Return [X, Y] of the center of cell containing provided text 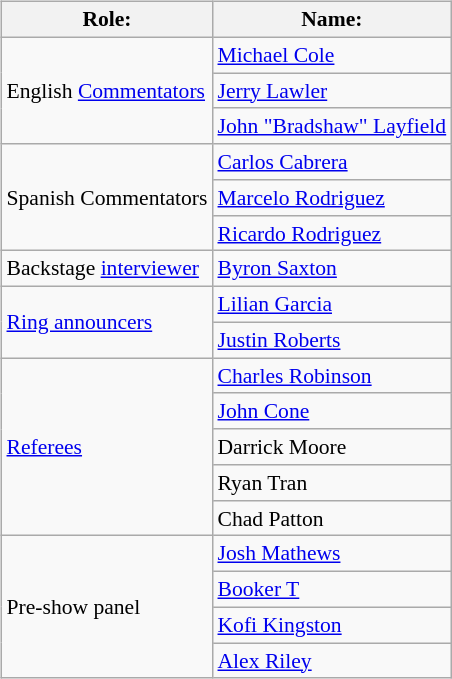
Carlos Cabrera [332, 162]
Chad Patton [332, 518]
Pre-show panel [106, 607]
Charles Robinson [332, 376]
English Commentators [106, 90]
Jerry Lawler [332, 91]
Alex Riley [332, 661]
Michael Cole [332, 55]
Ring announcers [106, 322]
Darrick Moore [332, 447]
Spanish Commentators [106, 198]
Kofi Kingston [332, 625]
Justin Roberts [332, 340]
Josh Mathews [332, 554]
Ricardo Rodriguez [332, 233]
Lilian Garcia [332, 305]
Marcelo Rodriguez [332, 198]
Booker T [332, 590]
John "Bradshaw" Layfield [332, 126]
Name: [332, 20]
Backstage interviewer [106, 269]
John Cone [332, 411]
Role: [106, 20]
Ryan Tran [332, 483]
Referees [106, 447]
Byron Saxton [332, 269]
